Find where the given text appears and provide that cell's center as (X, Y) coordinate. 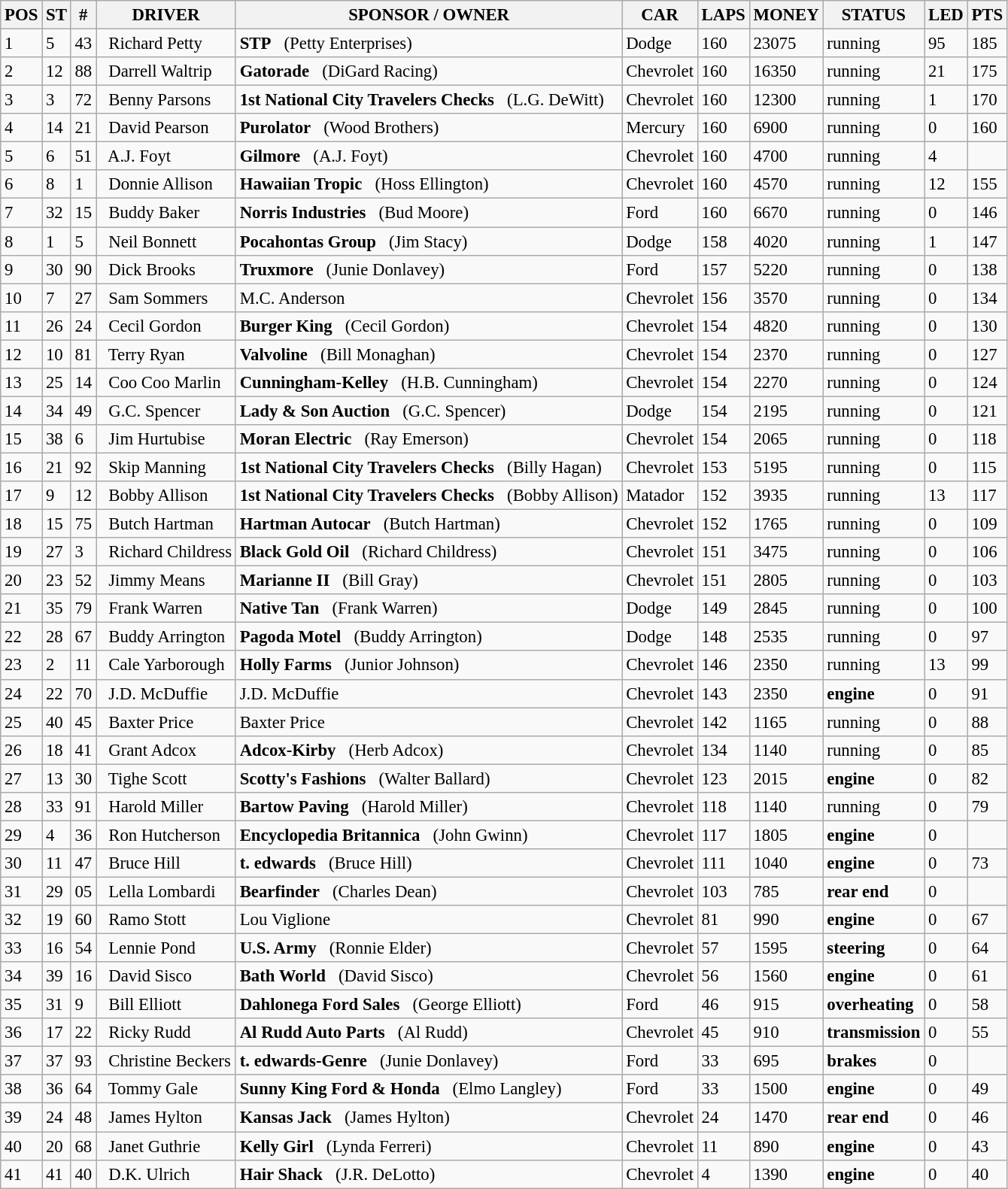
overheating (874, 1005)
73 (987, 863)
Truxmore (Junie Donlavey) (429, 269)
MONEY (786, 15)
G.C. Spencer (166, 411)
111 (724, 863)
99 (987, 666)
POS (21, 15)
Sam Sommers (166, 298)
157 (724, 269)
Matador (660, 496)
1st National City Travelers Checks (Billy Hagan) (429, 467)
1560 (786, 976)
127 (987, 354)
910 (786, 1033)
Gilmore (A.J. Foyt) (429, 156)
95 (946, 44)
Donnie Allison (166, 184)
92 (83, 467)
STATUS (874, 15)
2065 (786, 439)
915 (786, 1005)
70 (83, 693)
1500 (786, 1090)
1st National City Travelers Checks (Bobby Allison) (429, 496)
4820 (786, 326)
Grant Adcox (166, 750)
Bearfinder (Charles Dean) (429, 891)
Lennie Pond (166, 948)
Frank Warren (166, 608)
M.C. Anderson (429, 298)
3570 (786, 298)
Adcox-Kirby (Herb Adcox) (429, 750)
Neil Bonnett (166, 241)
t. edwards (Bruce Hill) (429, 863)
t. edwards-Genre (Junie Donlavey) (429, 1061)
990 (786, 920)
158 (724, 241)
52 (83, 581)
1595 (786, 948)
3935 (786, 496)
Harold Miller (166, 807)
2845 (786, 608)
CAR (660, 15)
Hawaiian Tropic (Hoss Ellington) (429, 184)
115 (987, 467)
12300 (786, 100)
1765 (786, 524)
2535 (786, 637)
Valvoline (Bill Monaghan) (429, 354)
PTS (987, 15)
steering (874, 948)
James Hylton (166, 1118)
147 (987, 241)
2015 (786, 778)
1st National City Travelers Checks (L.G. DeWitt) (429, 100)
85 (987, 750)
90 (83, 269)
Native Tan (Frank Warren) (429, 608)
4700 (786, 156)
Ron Hutcherson (166, 835)
Purolator (Wood Brothers) (429, 128)
Bath World (David Sisco) (429, 976)
A.J. Foyt (166, 156)
82 (987, 778)
124 (987, 383)
695 (786, 1061)
Benny Parsons (166, 100)
LED (946, 15)
Cecil Gordon (166, 326)
Bobby Allison (166, 496)
Lou Viglione (429, 920)
Richard Childress (166, 552)
2195 (786, 411)
Coo Coo Marlin (166, 383)
Kelly Girl (Lynda Ferreri) (429, 1146)
1390 (786, 1174)
5220 (786, 269)
170 (987, 100)
Lady & Son Auction (G.C. Spencer) (429, 411)
75 (83, 524)
155 (987, 184)
4570 (786, 184)
DRIVER (166, 15)
Holly Farms (Junior Johnson) (429, 666)
142 (724, 722)
Gatorade (DiGard Racing) (429, 71)
Black Gold Oil (Richard Childress) (429, 552)
6670 (786, 213)
STP (Petty Enterprises) (429, 44)
brakes (874, 1061)
57 (724, 948)
Dahlonega Ford Sales (George Elliott) (429, 1005)
109 (987, 524)
143 (724, 693)
2370 (786, 354)
785 (786, 891)
Norris Industries (Bud Moore) (429, 213)
Bill Elliott (166, 1005)
16350 (786, 71)
Cunningham-Kelley (H.B. Cunningham) (429, 383)
1040 (786, 863)
Jimmy Means (166, 581)
3475 (786, 552)
156 (724, 298)
Ramo Stott (166, 920)
Tighe Scott (166, 778)
Butch Hartman (166, 524)
LAPS (724, 15)
Burger King (Cecil Gordon) (429, 326)
Mercury (660, 128)
130 (987, 326)
153 (724, 467)
68 (83, 1146)
6900 (786, 128)
93 (83, 1061)
123 (724, 778)
Darrell Waltrip (166, 71)
Lella Lombardi (166, 891)
1805 (786, 835)
Richard Petty (166, 44)
56 (724, 976)
Hair Shack (J.R. DeLotto) (429, 1174)
Al Rudd Auto Parts (Al Rudd) (429, 1033)
Buddy Arrington (166, 637)
148 (724, 637)
121 (987, 411)
Moran Electric (Ray Emerson) (429, 439)
Bruce Hill (166, 863)
SPONSOR / OWNER (429, 15)
Christine Beckers (166, 1061)
54 (83, 948)
Hartman Autocar (Butch Hartman) (429, 524)
1165 (786, 722)
Jim Hurtubise (166, 439)
Kansas Jack (James Hylton) (429, 1118)
47 (83, 863)
5195 (786, 467)
97 (987, 637)
149 (724, 608)
72 (83, 100)
1470 (786, 1118)
Pagoda Motel (Buddy Arrington) (429, 637)
Ricky Rudd (166, 1033)
David Pearson (166, 128)
ST (56, 15)
185 (987, 44)
Dick Brooks (166, 269)
# (83, 15)
Marianne II (Bill Gray) (429, 581)
2270 (786, 383)
Scotty's Fashions (Walter Ballard) (429, 778)
Buddy Baker (166, 213)
61 (987, 976)
05 (83, 891)
transmission (874, 1033)
Skip Manning (166, 467)
David Sisco (166, 976)
D.K. Ulrich (166, 1174)
51 (83, 156)
890 (786, 1146)
Bartow Paving (Harold Miller) (429, 807)
U.S. Army (Ronnie Elder) (429, 948)
106 (987, 552)
138 (987, 269)
4020 (786, 241)
48 (83, 1118)
Tommy Gale (166, 1090)
175 (987, 71)
Sunny King Ford & Honda (Elmo Langley) (429, 1090)
60 (83, 920)
Cale Yarborough (166, 666)
100 (987, 608)
Janet Guthrie (166, 1146)
Terry Ryan (166, 354)
55 (987, 1033)
23075 (786, 44)
Encyclopedia Britannica (John Gwinn) (429, 835)
2805 (786, 581)
58 (987, 1005)
Pocahontas Group (Jim Stacy) (429, 241)
